Scan for the cell matching the given text and deliver its [X, Y] coordinate at center. 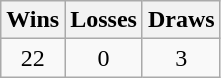
22 [33, 58]
0 [104, 58]
Losses [104, 20]
Wins [33, 20]
3 [181, 58]
Draws [181, 20]
